Find where the given text appears and provide that cell's center as [X, Y] coordinate. 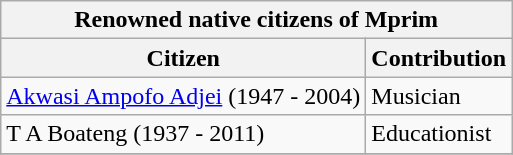
T A Boateng (1937 - 2011) [184, 134]
Akwasi Ampofo Adjei (1947 - 2004) [184, 96]
Educationist [439, 134]
Contribution [439, 58]
Renowned native citizens of Mprim [256, 20]
Musician [439, 96]
Citizen [184, 58]
